Extract the [x, y] coordinate from the center of the cell holding the provided text.  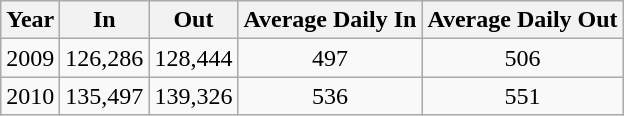
135,497 [104, 96]
Average Daily In [330, 20]
126,286 [104, 58]
2009 [30, 58]
2010 [30, 96]
497 [330, 58]
536 [330, 96]
Average Daily Out [522, 20]
128,444 [194, 58]
In [104, 20]
Year [30, 20]
139,326 [194, 96]
506 [522, 58]
551 [522, 96]
Out [194, 20]
